Locate the cell with the specified text and output its (X, Y) center coordinate. 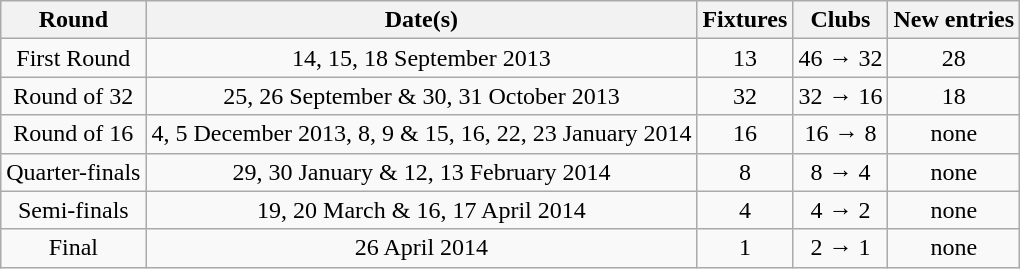
4 (745, 210)
2 → 1 (840, 248)
Semi-finals (74, 210)
8 → 4 (840, 172)
4 → 2 (840, 210)
16 → 8 (840, 134)
26 April 2014 (422, 248)
46 → 32 (840, 58)
19, 20 March & 16, 17 April 2014 (422, 210)
4, 5 December 2013, 8, 9 & 15, 16, 22, 23 January 2014 (422, 134)
16 (745, 134)
14, 15, 18 September 2013 (422, 58)
Clubs (840, 20)
Final (74, 248)
25, 26 September & 30, 31 October 2013 (422, 96)
New entries (954, 20)
First Round (74, 58)
13 (745, 58)
Quarter-finals (74, 172)
Round of 16 (74, 134)
Round (74, 20)
Date(s) (422, 20)
32 → 16 (840, 96)
28 (954, 58)
32 (745, 96)
8 (745, 172)
18 (954, 96)
29, 30 January & 12, 13 February 2014 (422, 172)
1 (745, 248)
Round of 32 (74, 96)
Fixtures (745, 20)
